Detect which cell encompasses the target text, then output its (x, y) center coordinate. 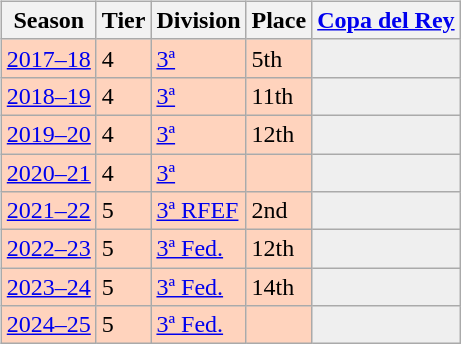
5th (279, 58)
2020–21 (48, 173)
3ª RFEF (198, 211)
2021–22 (48, 211)
Division (198, 20)
2nd (279, 211)
14th (279, 287)
Tier (124, 20)
2024–25 (48, 325)
Copa del Rey (386, 20)
2017–18 (48, 58)
11th (279, 96)
2018–19 (48, 96)
2019–20 (48, 134)
2022–23 (48, 249)
Season (48, 20)
Place (279, 20)
2023–24 (48, 287)
